Capture the cell that displays the provided text and extract its [x, y] central coordinate. 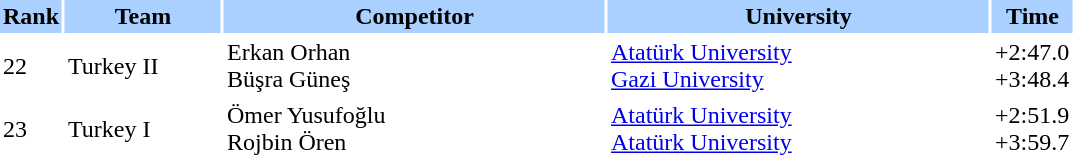
University [798, 16]
+2:47.0+3:48.4 [1032, 66]
Erkan OrhanBüşra Güneş [414, 66]
Turkey II [143, 66]
Competitor [414, 16]
Time [1032, 16]
22 [31, 66]
Atatürk UniversityGazi University [798, 66]
Team [143, 16]
Rank [31, 16]
